Extract the [x, y] coordinate from the center of the cell holding the provided text.  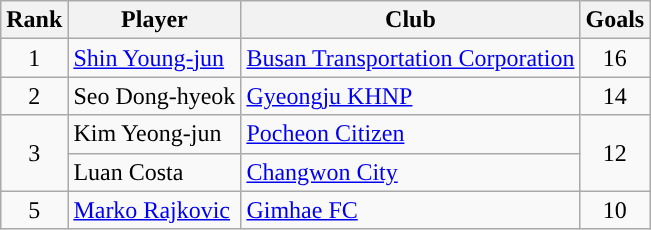
Goals [615, 20]
2 [34, 96]
Player [154, 20]
Pocheon Citizen [410, 134]
3 [34, 153]
1 [34, 58]
Kim Yeong-jun [154, 134]
14 [615, 96]
Marko Rajkovic [154, 210]
Gimhae FC [410, 210]
5 [34, 210]
Busan Transportation Corporation [410, 58]
Luan Costa [154, 172]
16 [615, 58]
10 [615, 210]
Gyeongju KHNP [410, 96]
12 [615, 153]
Club [410, 20]
Rank [34, 20]
Shin Young-jun [154, 58]
Changwon City [410, 172]
Seo Dong-hyeok [154, 96]
